Extract the (X, Y) coordinate from the center of the cell holding the provided text.  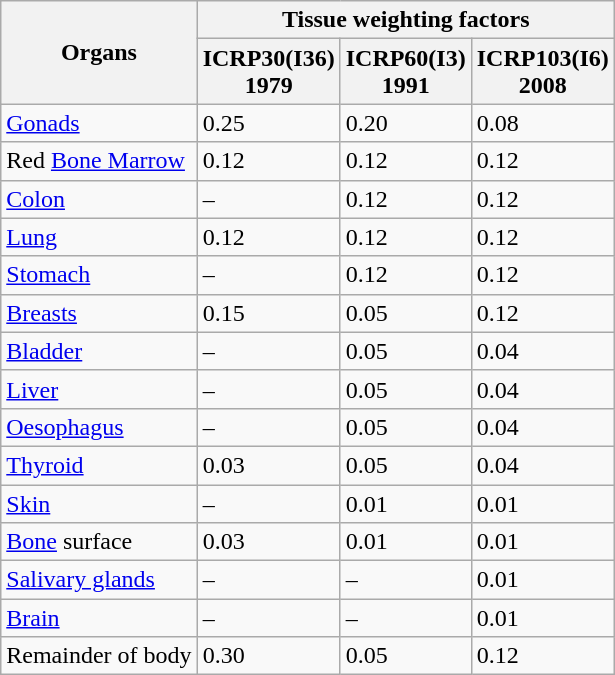
Lung (99, 237)
Gonads (99, 123)
Red Bone Marrow (99, 161)
Organs (99, 52)
Colon (99, 199)
Breasts (99, 313)
Skin (99, 503)
Liver (99, 389)
Bladder (99, 351)
Oesophagus (99, 427)
0.25 (268, 123)
0.20 (406, 123)
Thyroid (99, 465)
Tissue weighting factors (406, 20)
Remainder of body (99, 656)
0.08 (542, 123)
Salivary glands (99, 580)
0.15 (268, 313)
Stomach (99, 275)
ICRP103(I6)2008 (542, 72)
Brain (99, 618)
ICRP30(I36)1979 (268, 72)
Bone surface (99, 542)
0.30 (268, 656)
ICRP60(I3)1991 (406, 72)
